Determine the [x, y] coordinate at the center of the cell enclosing the given text.  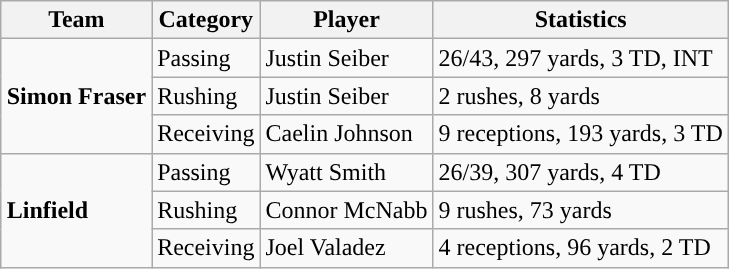
9 rushes, 73 yards [580, 210]
Connor McNabb [346, 210]
Category [206, 20]
Team [76, 20]
Statistics [580, 20]
Caelin Johnson [346, 134]
Wyatt Smith [346, 172]
26/43, 297 yards, 3 TD, INT [580, 58]
Linfield [76, 210]
9 receptions, 193 yards, 3 TD [580, 134]
Player [346, 20]
Joel Valadez [346, 248]
Simon Fraser [76, 96]
26/39, 307 yards, 4 TD [580, 172]
2 rushes, 8 yards [580, 96]
4 receptions, 96 yards, 2 TD [580, 248]
